Pinpoint the cell where the given text exists, returning its (x, y) midpoint coordinate. 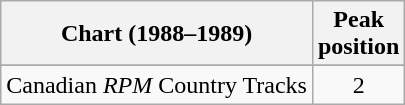
Peakposition (358, 34)
2 (358, 85)
Chart (1988–1989) (157, 34)
Canadian RPM Country Tracks (157, 85)
